For the text-containing cell, return its midpoint in (x, y) coordinate format. 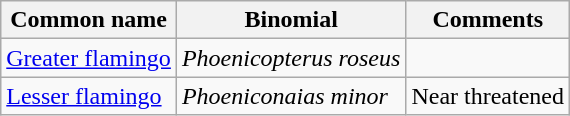
Phoeniconaias minor (290, 96)
Near threatened (488, 96)
Lesser flamingo (89, 96)
Phoenicopterus roseus (290, 58)
Comments (488, 20)
Binomial (290, 20)
Common name (89, 20)
Greater flamingo (89, 58)
